Pinpoint the cell where the given text exists, returning its [X, Y] midpoint coordinate. 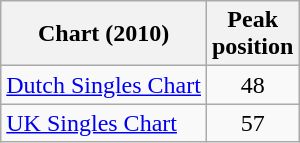
Chart (2010) [104, 34]
57 [252, 123]
Dutch Singles Chart [104, 85]
UK Singles Chart [104, 123]
Peakposition [252, 34]
48 [252, 85]
